Return (x, y) of the center of cell containing provided text 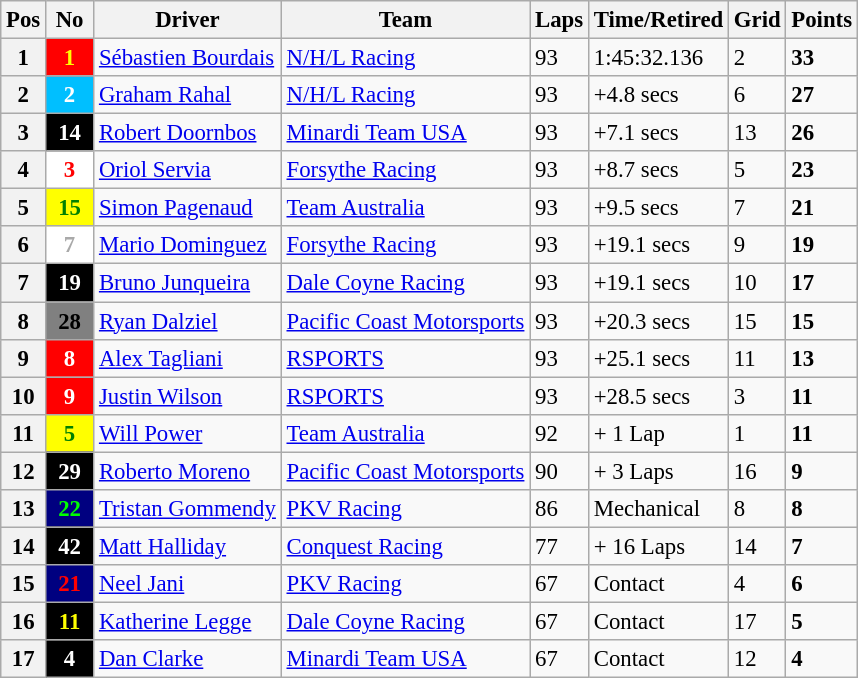
+20.3 secs (658, 321)
+4.8 secs (658, 95)
Pos (24, 20)
28 (70, 321)
Sébastien Bourdais (188, 58)
Simon Pagenaud (188, 208)
Matt Halliday (188, 546)
Tristan Gommendy (188, 509)
Neel Jani (188, 584)
+ 16 Laps (658, 546)
42 (70, 546)
1:45:32.136 (658, 58)
Laps (560, 20)
Mario Dominguez (188, 245)
Mechanical (658, 509)
Ryan Dalziel (188, 321)
77 (560, 546)
Points (822, 20)
+ 3 Laps (658, 471)
90 (560, 471)
Bruno Junqueira (188, 283)
Will Power (188, 433)
+25.1 secs (658, 358)
Justin Wilson (188, 396)
No (70, 20)
+ 1 Lap (658, 433)
29 (70, 471)
92 (560, 433)
Alex Tagliani (188, 358)
Driver (188, 20)
Robert Doornbos (188, 133)
Roberto Moreno (188, 471)
Team (406, 20)
86 (560, 509)
27 (822, 95)
Oriol Servia (188, 170)
+7.1 secs (658, 133)
26 (822, 133)
33 (822, 58)
+28.5 secs (658, 396)
Katherine Legge (188, 621)
Time/Retired (658, 20)
Graham Rahal (188, 95)
Dan Clarke (188, 659)
23 (822, 170)
22 (70, 509)
Conquest Racing (406, 546)
+9.5 secs (658, 208)
+8.7 secs (658, 170)
Grid (758, 20)
